Determine the (X, Y) coordinate at the center of the cell enclosing the given text.  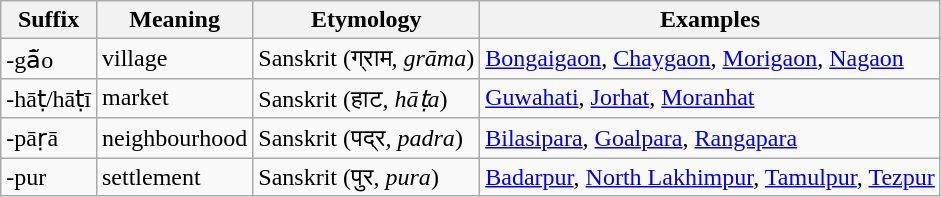
Sanskrit (हाट, hāṭa) (366, 98)
Sanskrit (ग्राम, grāma) (366, 59)
-pur (49, 177)
Sanskrit (पद्र, padra) (366, 138)
Suffix (49, 20)
Badarpur, North Lakhimpur, Tamulpur, Tezpur (710, 177)
Meaning (174, 20)
market (174, 98)
Etymology (366, 20)
-gā̃o (49, 59)
Sanskrit (पुर, pura) (366, 177)
settlement (174, 177)
Examples (710, 20)
neighbourhood (174, 138)
village (174, 59)
Guwahati, Jorhat, Moranhat (710, 98)
-hāṭ/hāṭī (49, 98)
-pāṛā (49, 138)
Bilasipara, Goalpara, Rangapara (710, 138)
Bongaigaon, Chaygaon, Morigaon, Nagaon (710, 59)
